Search for the cell housing the specified text and yield its [x, y] center coordinate. 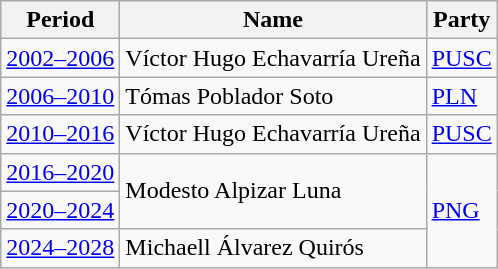
Modesto Alpizar Luna [273, 191]
Michaell Álvarez Quirós [273, 248]
2020–2024 [60, 210]
2016–2020 [60, 172]
Party [462, 20]
Period [60, 20]
2024–2028 [60, 248]
PLN [462, 96]
2006–2010 [60, 96]
Name [273, 20]
2010–2016 [60, 134]
Tómas Poblador Soto [273, 96]
PNG [462, 210]
2002–2006 [60, 58]
